Provide the [x, y] coordinate of the cell's center where the given text is located.  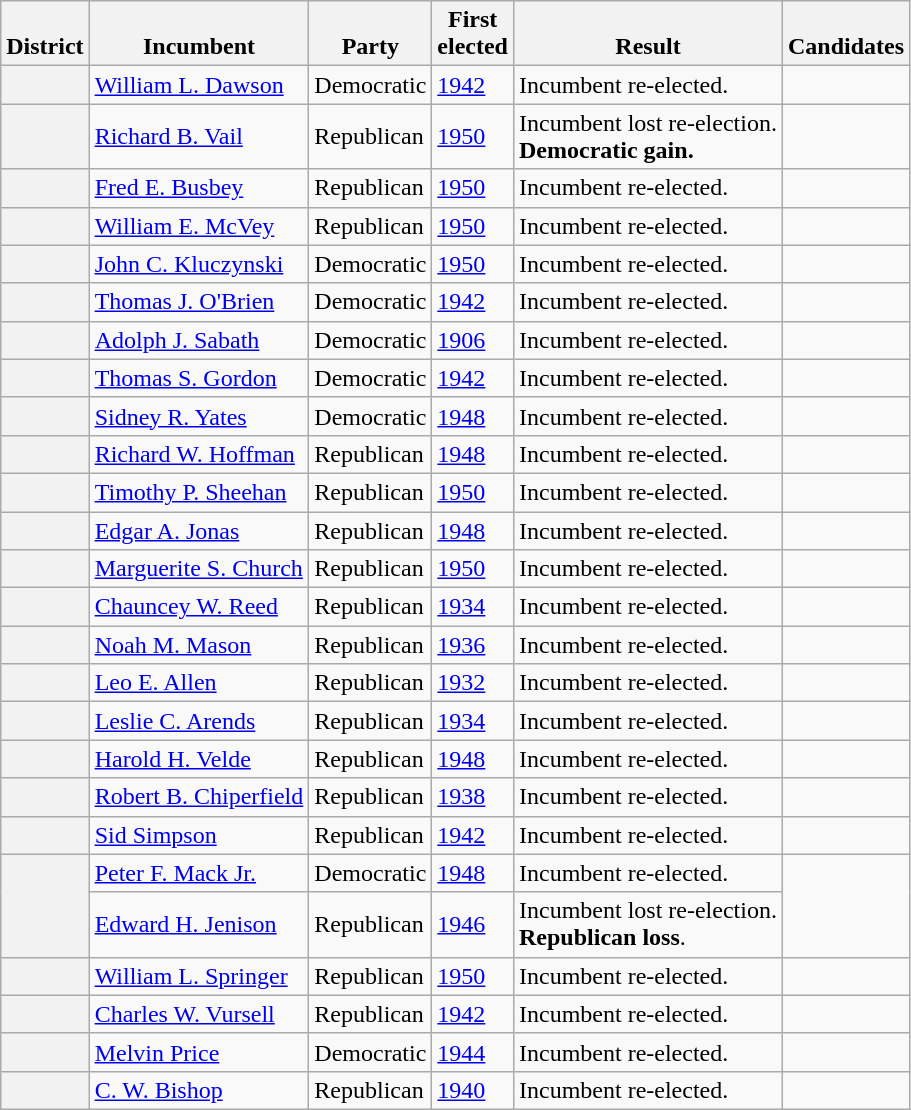
Marguerite S. Church [199, 569]
Edgar A. Jonas [199, 531]
William L. Dawson [199, 85]
John C. Kluczynski [199, 264]
1936 [473, 645]
1906 [473, 340]
Sid Simpson [199, 835]
Incumbent [199, 34]
1944 [473, 1052]
Richard B. Vail [199, 136]
Peter F. Mack Jr. [199, 873]
Fred E. Busbey [199, 188]
1940 [473, 1090]
Leo E. Allen [199, 683]
Leslie C. Arends [199, 721]
District [45, 34]
Thomas S. Gordon [199, 378]
Charles W. Vursell [199, 1014]
1946 [473, 924]
William E. McVey [199, 226]
Edward H. Jenison [199, 924]
Robert B. Chiperfield [199, 797]
Incumbent lost re-election.Republican loss. [648, 924]
Richard W. Hoffman [199, 454]
Melvin Price [199, 1052]
Chauncey W. Reed [199, 607]
Harold H. Velde [199, 759]
Party [370, 34]
William L. Springer [199, 976]
Adolph J. Sabath [199, 340]
Incumbent lost re-election.Democratic gain. [648, 136]
Sidney R. Yates [199, 416]
1932 [473, 683]
C. W. Bishop [199, 1090]
Thomas J. O'Brien [199, 302]
Result [648, 34]
1938 [473, 797]
Noah M. Mason [199, 645]
Timothy P. Sheehan [199, 492]
Candidates [846, 34]
Firstelected [473, 34]
